Output the (x, y) coordinate of the center of the cell containing the given text.  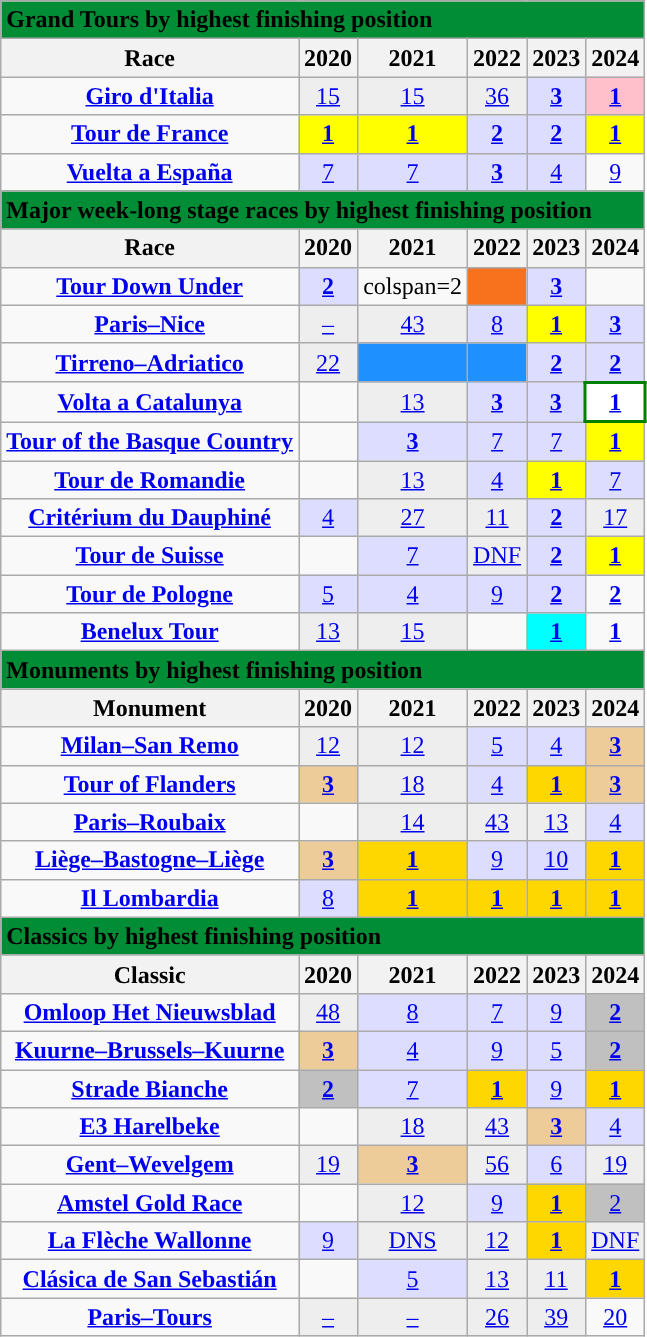
17 (616, 518)
Paris–Tours (150, 1317)
Benelux Tour (150, 632)
Paris–Roubaix (150, 822)
Major week-long stage races by highest finishing position (323, 210)
Vuelta a España (150, 172)
La Flèche Wallonne (150, 1241)
14 (413, 822)
Giro d'Italia (150, 96)
Liège–Bastogne–Liège (150, 860)
Tour de Pologne (150, 594)
26 (498, 1317)
Critérium du Dauphiné (150, 518)
Il Lombardia (150, 898)
27 (413, 518)
10 (556, 860)
Monuments by highest finishing position (323, 670)
DNS (413, 1241)
Classics by highest finishing position (323, 936)
48 (328, 1012)
39 (556, 1317)
Gent–Wevelgem (150, 1165)
Paris–Nice (150, 324)
Tour of Flanders (150, 784)
20 (616, 1317)
Tour de France (150, 134)
colspan=2 (413, 286)
E3 Harelbeke (150, 1127)
22 (328, 362)
Grand Tours by highest finishing position (323, 20)
Tour de Romandie (150, 479)
6 (556, 1165)
Kuurne–Brussels–Kuurne (150, 1050)
Classic (150, 974)
56 (498, 1165)
Clásica de San Sebastián (150, 1279)
Monument (150, 708)
Volta a Catalunya (150, 402)
Tour de Suisse (150, 556)
Tirreno–Adriatico (150, 362)
Amstel Gold Race (150, 1203)
Omloop Het Nieuwsblad (150, 1012)
Tour of the Basque Country (150, 442)
Milan–San Remo (150, 746)
Tour Down Under (150, 286)
36 (498, 96)
Strade Bianche (150, 1089)
